Determine the [X, Y] coordinate at the center of the cell enclosing the given text.  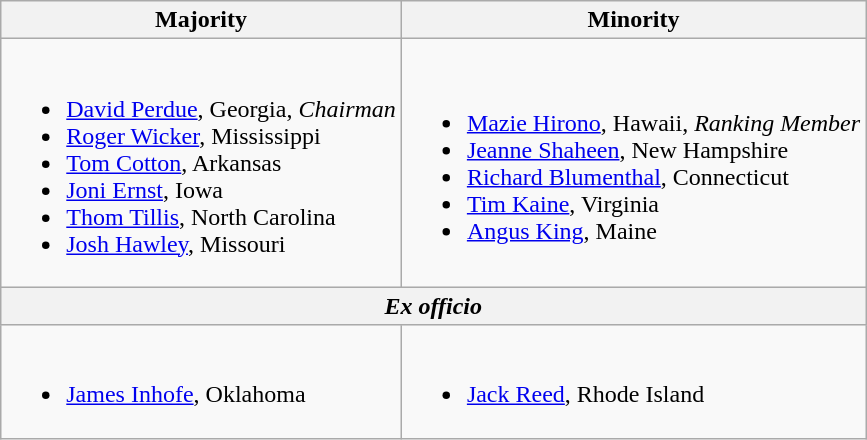
Ex officio [434, 306]
Majority [202, 20]
Mazie Hirono, Hawaii, Ranking MemberJeanne Shaheen, New HampshireRichard Blumenthal, ConnecticutTim Kaine, VirginiaAngus King, Maine [633, 163]
Jack Reed, Rhode Island [633, 382]
James Inhofe, Oklahoma [202, 382]
David Perdue, Georgia, ChairmanRoger Wicker, MississippiTom Cotton, ArkansasJoni Ernst, IowaThom Tillis, North CarolinaJosh Hawley, Missouri [202, 163]
Minority [633, 20]
